Search for the cell housing the specified text and yield its (X, Y) center coordinate. 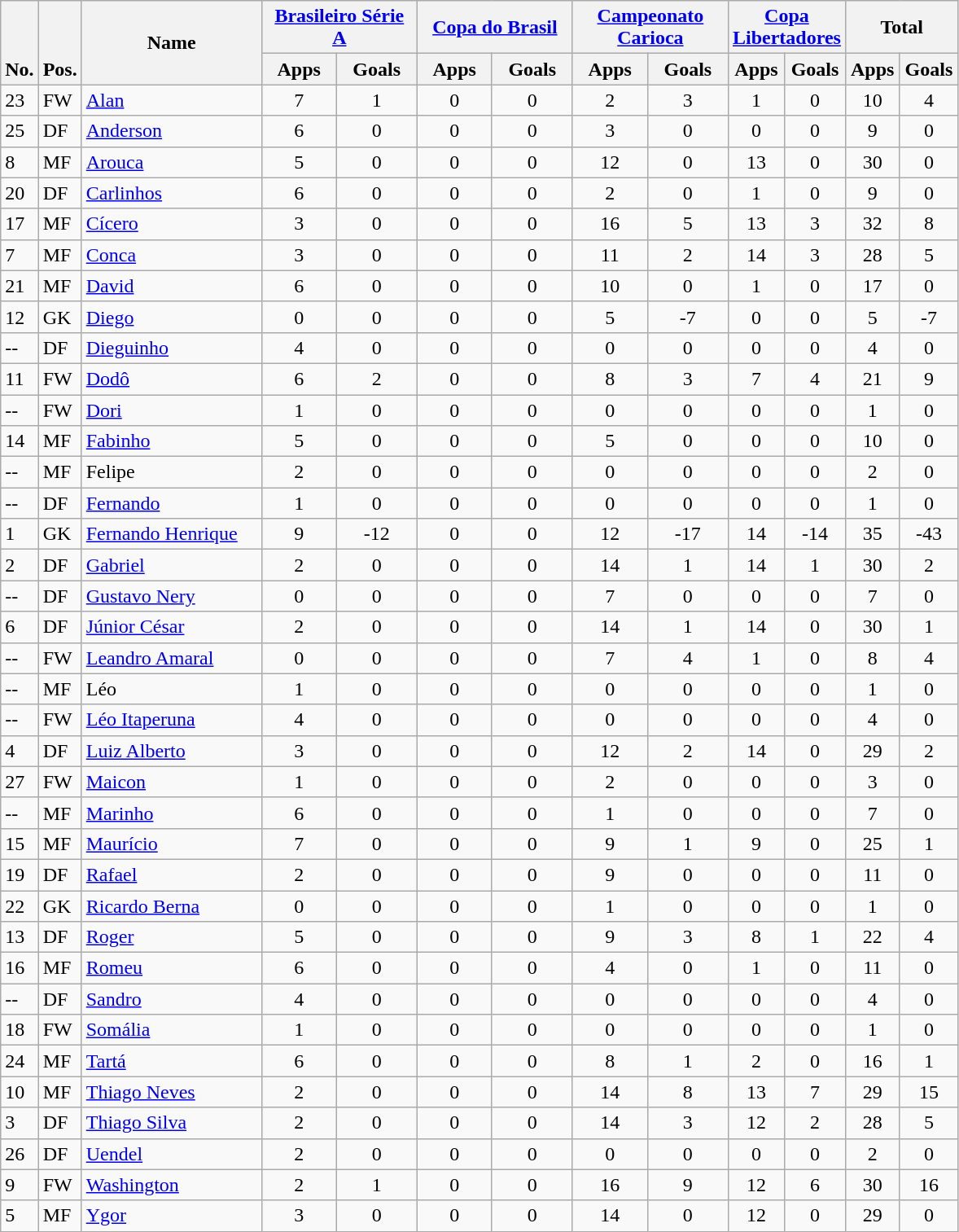
Copa Libertadores (786, 28)
Marinho (171, 813)
Júnior César (171, 627)
Roger (171, 937)
Uendel (171, 1154)
19 (20, 875)
-43 (929, 534)
26 (20, 1154)
Conca (171, 255)
Gustavo Nery (171, 596)
Fernando Henrique (171, 534)
Léo Itaperuna (171, 720)
Léo (171, 689)
Romeu (171, 968)
23 (20, 100)
Fernando (171, 503)
24 (20, 1061)
David (171, 286)
Dori (171, 410)
-17 (687, 534)
35 (873, 534)
Arouca (171, 162)
Ricardo Berna (171, 906)
Somália (171, 1030)
Dodô (171, 379)
Anderson (171, 131)
-12 (376, 534)
Dieguinho (171, 348)
Carlinhos (171, 193)
-14 (816, 534)
Diego (171, 317)
Luiz Alberto (171, 751)
18 (20, 1030)
27 (20, 782)
Fabinho (171, 441)
Alan (171, 100)
Name (171, 42)
Copa do Brasil (495, 28)
32 (873, 224)
Maicon (171, 782)
Ygor (171, 1216)
Rafael (171, 875)
Maurício (171, 844)
20 (20, 193)
Total (902, 28)
Washington (171, 1185)
Thiago Silva (171, 1123)
No. (20, 42)
Tartá (171, 1061)
Thiago Neves (171, 1092)
Gabriel (171, 565)
Leandro Amaral (171, 658)
Felipe (171, 472)
Campeonato Carioca (650, 28)
Pos. (60, 42)
Cícero (171, 224)
Sandro (171, 999)
Brasileiro Série A (339, 28)
